Locate the cell with the specified text and output its (X, Y) center coordinate. 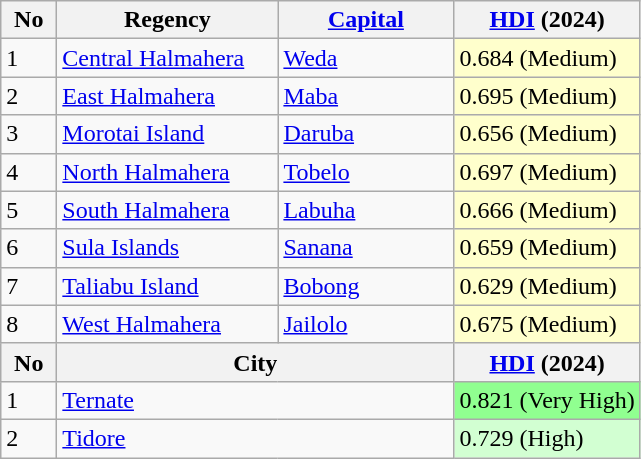
Taliabu Island (168, 286)
Labuha (366, 210)
0.656 (Medium) (547, 134)
Morotai Island (168, 134)
7 (29, 286)
Capital (366, 20)
Jailolo (366, 324)
Weda (366, 58)
0.666 (Medium) (547, 210)
Ternate (256, 400)
0.697 (Medium) (547, 172)
Maba (366, 96)
Bobong (366, 286)
0.684 (Medium) (547, 58)
City (256, 362)
3 (29, 134)
Sanana (366, 248)
Regency (168, 20)
8 (29, 324)
East Halmahera (168, 96)
0.629 (Medium) (547, 286)
West Halmahera (168, 324)
5 (29, 210)
0.675 (Medium) (547, 324)
0.821 (Very High) (547, 400)
Tobelo (366, 172)
4 (29, 172)
6 (29, 248)
Central Halmahera (168, 58)
South Halmahera (168, 210)
Sula Islands (168, 248)
Daruba (366, 134)
0.729 (High) (547, 438)
North Halmahera (168, 172)
0.659 (Medium) (547, 248)
0.695 (Medium) (547, 96)
Tidore (256, 438)
